From the cell containing the given text, extract its center point as [X, Y] coordinate. 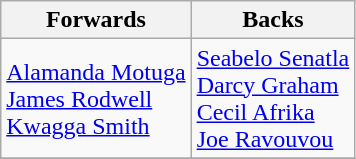
Backs [273, 20]
Seabelo Senatla Darcy Graham Cecil Afrika Joe Ravouvou [273, 98]
Forwards [96, 20]
Alamanda Motuga James Rodwell Kwagga Smith [96, 98]
